Pinpoint the cell where the given text exists, returning its [x, y] midpoint coordinate. 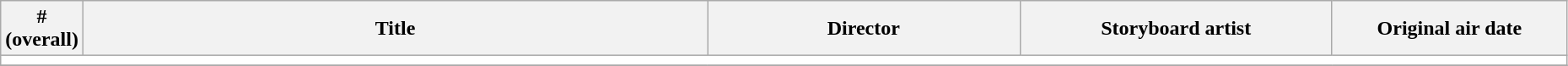
Director [864, 29]
#(overall) [42, 29]
Storyboard artist [1176, 29]
Title [395, 29]
Original air date [1449, 29]
